Extract the (X, Y) coordinate from the center of the cell holding the provided text.  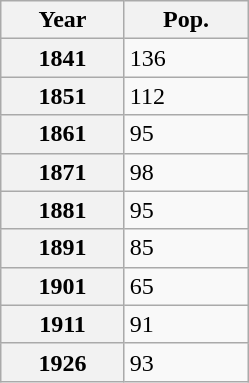
85 (186, 248)
1861 (63, 134)
1891 (63, 248)
1881 (63, 210)
91 (186, 324)
Pop. (186, 20)
93 (186, 362)
1841 (63, 58)
1871 (63, 172)
1911 (63, 324)
1926 (63, 362)
1901 (63, 286)
1851 (63, 96)
Year (63, 20)
98 (186, 172)
65 (186, 286)
112 (186, 96)
136 (186, 58)
